Search for the cell housing the specified text and yield its (x, y) center coordinate. 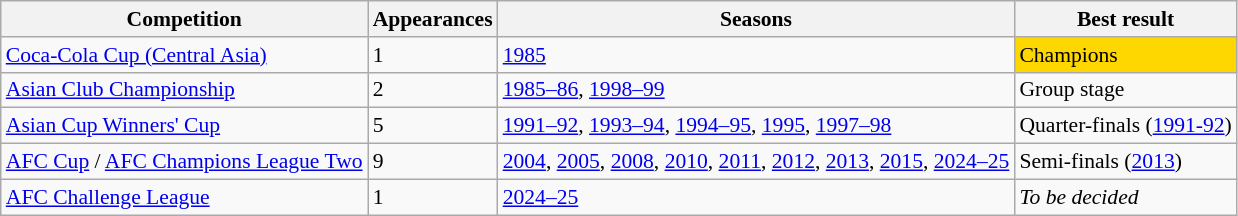
1985–86, 1998–99 (756, 90)
To be decided (1125, 197)
Appearances (433, 19)
Quarter-finals (1991-92) (1125, 126)
Seasons (756, 19)
2004, 2005, 2008, 2010, 2011, 2012, 2013, 2015, 2024–25 (756, 162)
Coca-Cola Cup (Central Asia) (184, 55)
Asian Club Championship (184, 90)
9 (433, 162)
Best result (1125, 19)
2024–25 (756, 197)
5 (433, 126)
Competition (184, 19)
AFC Challenge League (184, 197)
2 (433, 90)
AFC Cup / AFC Champions League Two (184, 162)
1991–92, 1993–94, 1994–95, 1995, 1997–98 (756, 126)
Group stage (1125, 90)
Asian Cup Winners' Cup (184, 126)
Champions (1125, 55)
Semi-finals (2013) (1125, 162)
1985 (756, 55)
